Provide the [x, y] coordinate of the cell's center where the given text is located.  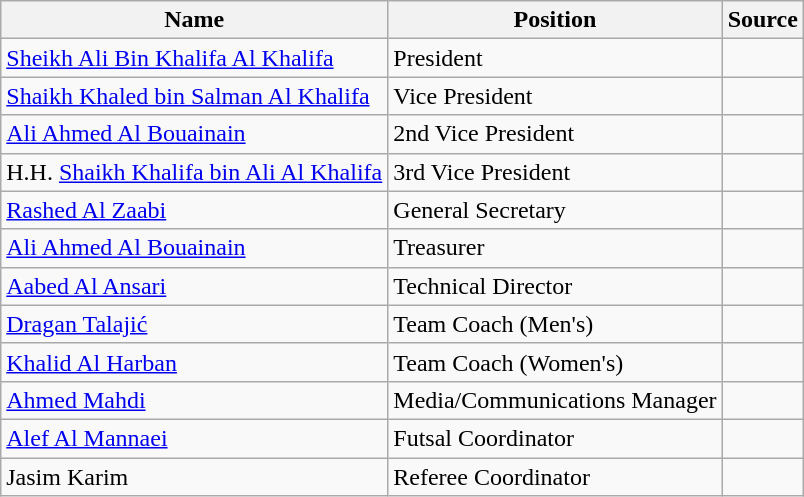
Team Coach (Men's) [555, 324]
Sheikh Ali Bin Khalifa Al Khalifa [194, 58]
Name [194, 20]
Khalid Al Harban [194, 362]
Treasurer [555, 248]
Referee Coordinator [555, 477]
Dragan Talajić [194, 324]
Technical Director [555, 286]
Media/Communications Manager [555, 400]
Aabed Al Ansari [194, 286]
Rashed Al Zaabi [194, 210]
Alef Al Mannaei [194, 438]
Futsal Coordinator [555, 438]
Team Coach (Women's) [555, 362]
3rd Vice President [555, 172]
Source [762, 20]
Jasim Karim [194, 477]
2nd Vice President [555, 134]
President [555, 58]
H.H. Shaikh Khalifa bin Ali Al Khalifa [194, 172]
General Secretary [555, 210]
Vice President [555, 96]
Ahmed Mahdi [194, 400]
Position [555, 20]
Shaikh Khaled bin Salman Al Khalifa [194, 96]
